For the text-containing cell, return its midpoint in (X, Y) coordinate format. 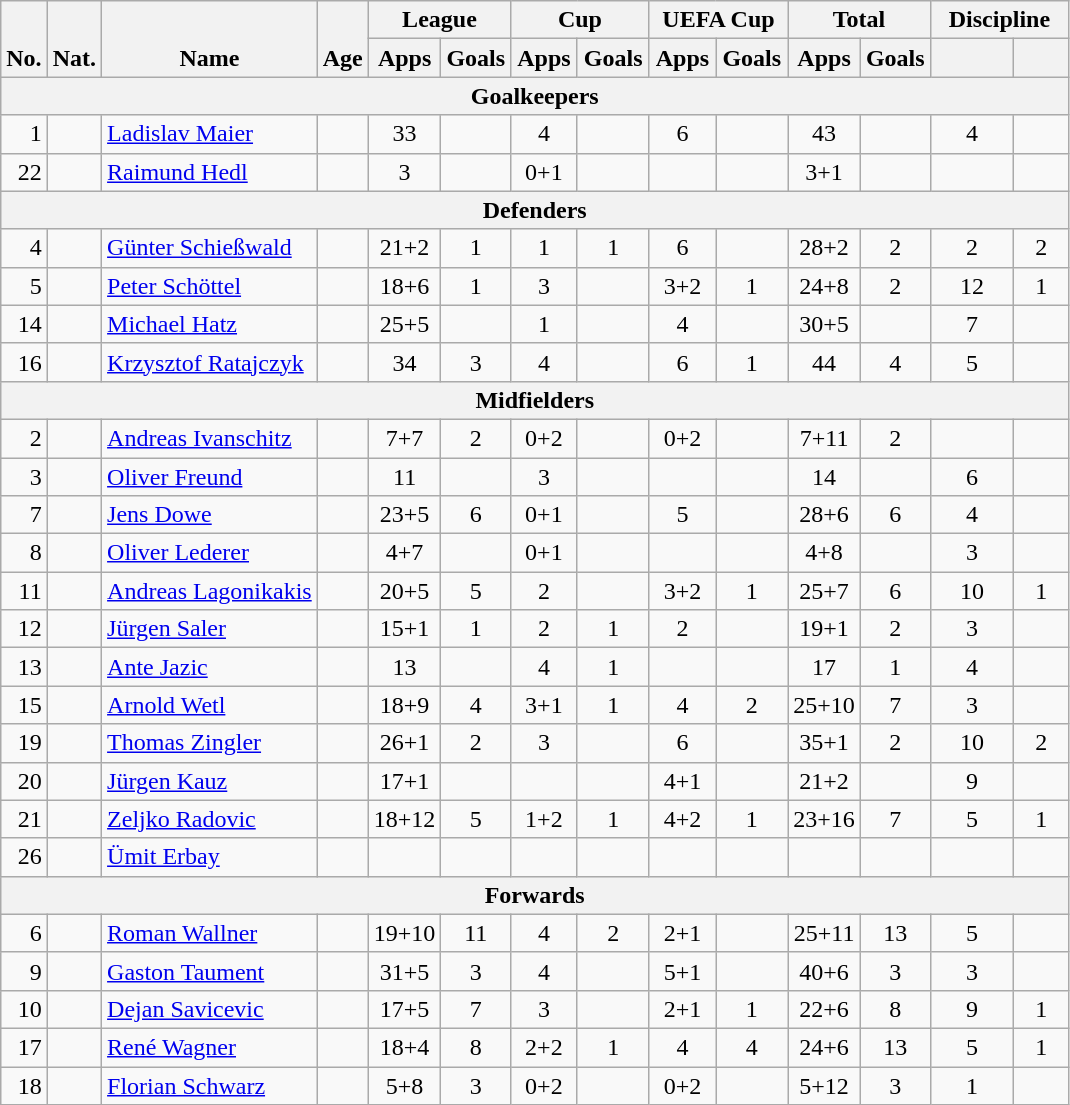
Andreas Ivanschitz (210, 438)
23+5 (404, 515)
25+7 (824, 591)
25+5 (404, 324)
21 (24, 819)
Midfielders (535, 400)
Forwards (535, 895)
5+8 (404, 1085)
Thomas Zingler (210, 743)
16 (24, 362)
20 (24, 781)
24+8 (824, 286)
Arnold Wetl (210, 705)
Krzysztof Ratajczyk (210, 362)
4+8 (824, 553)
Jürgen Saler (210, 629)
44 (824, 362)
Günter Schießwald (210, 248)
No. (24, 39)
19+1 (824, 629)
Goalkeepers (535, 96)
Jens Dowe (210, 515)
Ante Jazic (210, 667)
33 (404, 134)
26+1 (404, 743)
19 (24, 743)
34 (404, 362)
24+6 (824, 1047)
1+2 (544, 819)
17+5 (404, 1009)
4+2 (682, 819)
Defenders (535, 210)
19+10 (404, 933)
Gaston Taument (210, 971)
Zeljko Radovic (210, 819)
18 (24, 1085)
18+12 (404, 819)
Roman Wallner (210, 933)
League (439, 20)
Dejan Savicevic (210, 1009)
Peter Schöttel (210, 286)
Jürgen Kauz (210, 781)
22+6 (824, 1009)
7+11 (824, 438)
23+16 (824, 819)
Ümit Erbay (210, 857)
Age (342, 39)
Total (859, 20)
35+1 (824, 743)
Cup (580, 20)
28+2 (824, 248)
25+11 (824, 933)
5+1 (682, 971)
René Wagner (210, 1047)
Nat. (74, 39)
Michael Hatz (210, 324)
2+2 (544, 1047)
5+12 (824, 1085)
15+1 (404, 629)
20+5 (404, 591)
18+4 (404, 1047)
18+6 (404, 286)
18+9 (404, 705)
7+7 (404, 438)
17+1 (404, 781)
Ladislav Maier (210, 134)
4+1 (682, 781)
Andreas Lagonikakis (210, 591)
26 (24, 857)
Oliver Freund (210, 477)
15 (24, 705)
28+6 (824, 515)
Florian Schwarz (210, 1085)
22 (24, 172)
Oliver Lederer (210, 553)
Name (210, 39)
40+6 (824, 971)
25+10 (824, 705)
UEFA Cup (718, 20)
4+7 (404, 553)
Discipline (1000, 20)
Raimund Hedl (210, 172)
43 (824, 134)
30+5 (824, 324)
31+5 (404, 971)
